Identify which cell holds the provided text, then report its (x, y) central coordinate. 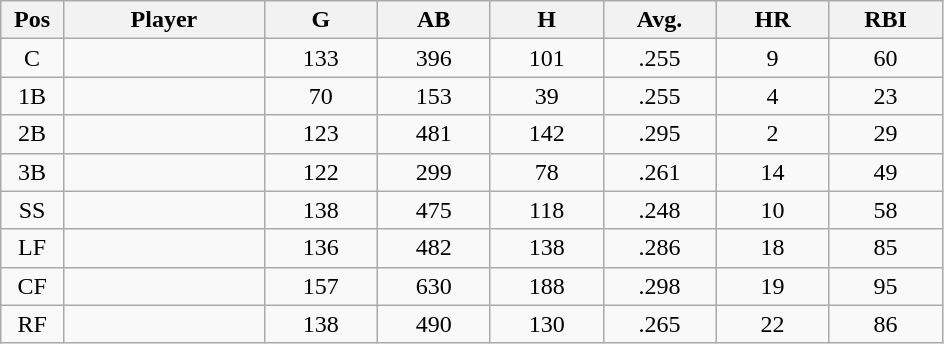
136 (320, 248)
.295 (660, 134)
39 (546, 96)
18 (772, 248)
Avg. (660, 20)
188 (546, 286)
58 (886, 210)
9 (772, 58)
299 (434, 172)
2B (32, 134)
396 (434, 58)
122 (320, 172)
630 (434, 286)
G (320, 20)
14 (772, 172)
123 (320, 134)
95 (886, 286)
RBI (886, 20)
.298 (660, 286)
AB (434, 20)
C (32, 58)
.261 (660, 172)
10 (772, 210)
490 (434, 324)
CF (32, 286)
SS (32, 210)
118 (546, 210)
130 (546, 324)
49 (886, 172)
157 (320, 286)
101 (546, 58)
.286 (660, 248)
78 (546, 172)
Player (164, 20)
3B (32, 172)
HR (772, 20)
Pos (32, 20)
153 (434, 96)
70 (320, 96)
85 (886, 248)
133 (320, 58)
23 (886, 96)
22 (772, 324)
60 (886, 58)
19 (772, 286)
475 (434, 210)
1B (32, 96)
.265 (660, 324)
29 (886, 134)
482 (434, 248)
LF (32, 248)
4 (772, 96)
142 (546, 134)
H (546, 20)
2 (772, 134)
RF (32, 324)
481 (434, 134)
.248 (660, 210)
86 (886, 324)
